Return the (X, Y) coordinate for the center point of the cell that contains the specified text.  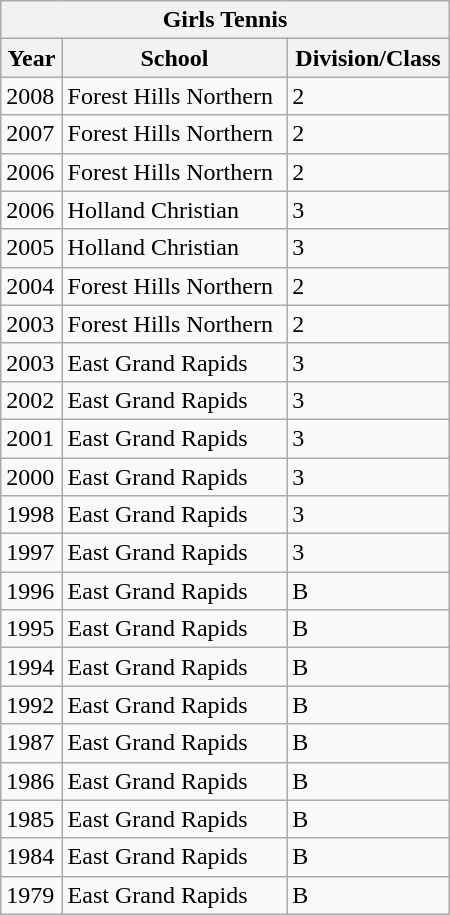
2005 (32, 248)
2000 (32, 477)
Year (32, 58)
1984 (32, 857)
2002 (32, 400)
Girls Tennis (225, 20)
1986 (32, 781)
1995 (32, 629)
1994 (32, 667)
1985 (32, 819)
School (174, 58)
2001 (32, 438)
1992 (32, 705)
2007 (32, 134)
Division/Class (368, 58)
1987 (32, 743)
1997 (32, 553)
1979 (32, 895)
2008 (32, 96)
2004 (32, 286)
1998 (32, 515)
1996 (32, 591)
